Return the [x, y] coordinate for the center point of the cell that contains the specified text.  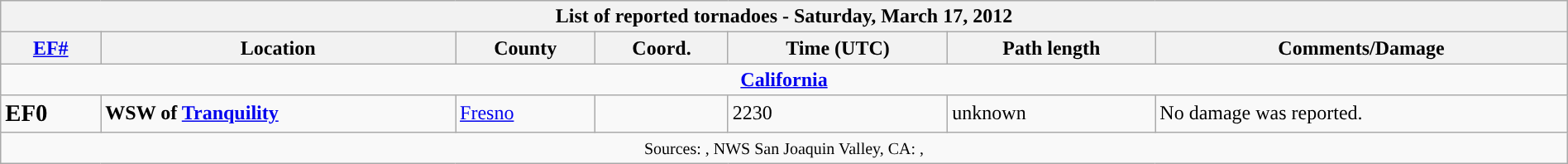
EF# [51, 48]
Fresno [526, 113]
Location [278, 48]
California [784, 80]
Time (UTC) [838, 48]
EF0 [51, 113]
WSW of Tranquility [278, 113]
Path length [1052, 48]
Coord. [662, 48]
Comments/Damage [1361, 48]
List of reported tornadoes - Saturday, March 17, 2012 [784, 17]
County [526, 48]
unknown [1052, 113]
2230 [838, 113]
No damage was reported. [1361, 113]
Sources: , NWS San Joaquin Valley, CA: , [784, 147]
